Search for the cell housing the specified text and yield its [x, y] center coordinate. 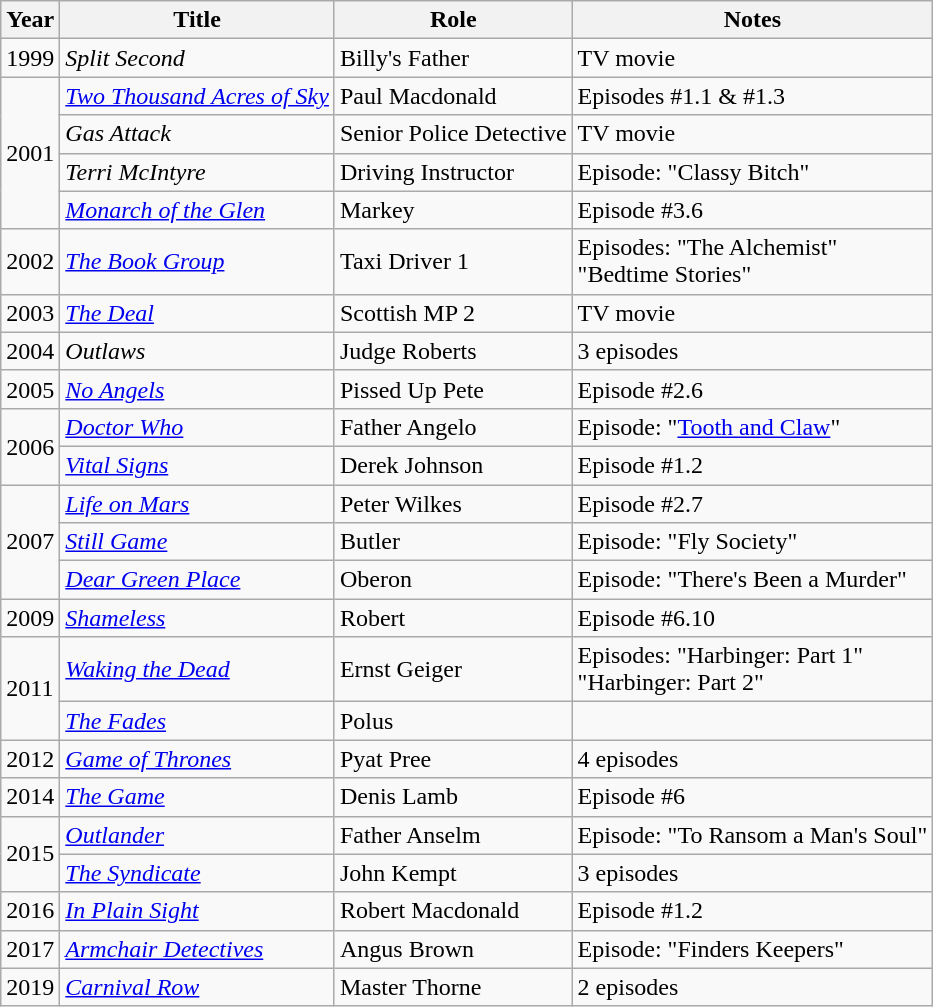
2003 [30, 313]
The Syndicate [198, 873]
Episode #6 [752, 797]
Episode: "There's Been a Murder" [752, 580]
2017 [30, 949]
Game of Thrones [198, 759]
Doctor Who [198, 427]
2012 [30, 759]
Terri McIntyre [198, 172]
No Angels [198, 389]
Episode #2.7 [752, 503]
Outlaws [198, 351]
Episode #2.6 [752, 389]
Episodes #1.1 & #1.3 [752, 96]
Episode: "Finders Keepers" [752, 949]
Markey [453, 210]
Father Anselm [453, 835]
Episode: "Classy Bitch" [752, 172]
Ernst Geiger [453, 670]
Title [198, 20]
2019 [30, 987]
Waking the Dead [198, 670]
Role [453, 20]
2014 [30, 797]
2007 [30, 541]
Paul Macdonald [453, 96]
Father Angelo [453, 427]
Life on Mars [198, 503]
In Plain Sight [198, 911]
Still Game [198, 542]
2009 [30, 618]
The Deal [198, 313]
Judge Roberts [453, 351]
Gas Attack [198, 134]
Notes [752, 20]
Split Second [198, 58]
Carnival Row [198, 987]
Polus [453, 721]
Episode: "Tooth and Claw" [752, 427]
Senior Police Detective [453, 134]
Episode: "To Ransom a Man's Soul" [752, 835]
Pissed Up Pete [453, 389]
2015 [30, 854]
Episode: "Fly Society" [752, 542]
Peter Wilkes [453, 503]
Episode #3.6 [752, 210]
Derek Johnson [453, 465]
2001 [30, 153]
2016 [30, 911]
Episode #6.10 [752, 618]
Denis Lamb [453, 797]
2004 [30, 351]
Armchair Detectives [198, 949]
Taxi Driver 1 [453, 262]
1999 [30, 58]
Master Thorne [453, 987]
Two Thousand Acres of Sky [198, 96]
Episodes: "Harbinger: Part 1""Harbinger: Part 2" [752, 670]
Dear Green Place [198, 580]
Monarch of the Glen [198, 210]
Vital Signs [198, 465]
Robert Macdonald [453, 911]
Pyat Pree [453, 759]
Scottish MP 2 [453, 313]
Robert [453, 618]
2011 [30, 688]
2005 [30, 389]
Year [30, 20]
John Kempt [453, 873]
4 episodes [752, 759]
2002 [30, 262]
Outlander [198, 835]
Butler [453, 542]
Angus Brown [453, 949]
2 episodes [752, 987]
The Fades [198, 721]
Billy's Father [453, 58]
Shameless [198, 618]
2006 [30, 446]
Driving Instructor [453, 172]
Oberon [453, 580]
Episodes: "The Alchemist""Bedtime Stories" [752, 262]
The Book Group [198, 262]
The Game [198, 797]
